Capture the cell that displays the provided text and extract its [x, y] central coordinate. 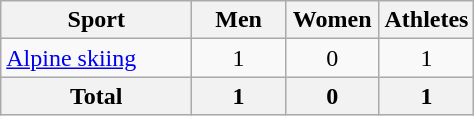
Men [239, 20]
Women [332, 20]
Alpine skiing [96, 58]
Athletes [426, 20]
Total [96, 96]
Sport [96, 20]
